Return [x, y] of the center of cell containing provided text 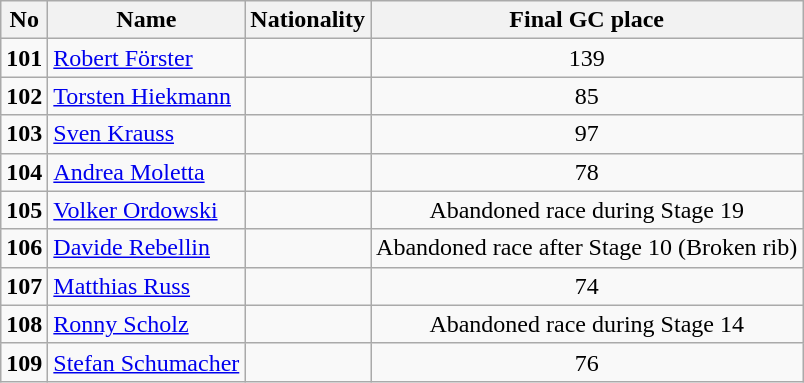
102 [24, 96]
Abandoned race during Stage 14 [587, 324]
106 [24, 248]
Sven Krauss [146, 134]
78 [587, 172]
76 [587, 362]
Torsten Hiekmann [146, 96]
Volker Ordowski [146, 210]
104 [24, 172]
139 [587, 58]
Name [146, 20]
Abandoned race during Stage 19 [587, 210]
74 [587, 286]
Matthias Russ [146, 286]
Davide Rebellin [146, 248]
85 [587, 96]
103 [24, 134]
101 [24, 58]
Robert Förster [146, 58]
Abandoned race after Stage 10 (Broken rib) [587, 248]
Stefan Schumacher [146, 362]
Andrea Moletta [146, 172]
Final GC place [587, 20]
Nationality [308, 20]
109 [24, 362]
97 [587, 134]
Ronny Scholz [146, 324]
108 [24, 324]
105 [24, 210]
No [24, 20]
107 [24, 286]
